Return (X, Y) of the center of cell containing provided text 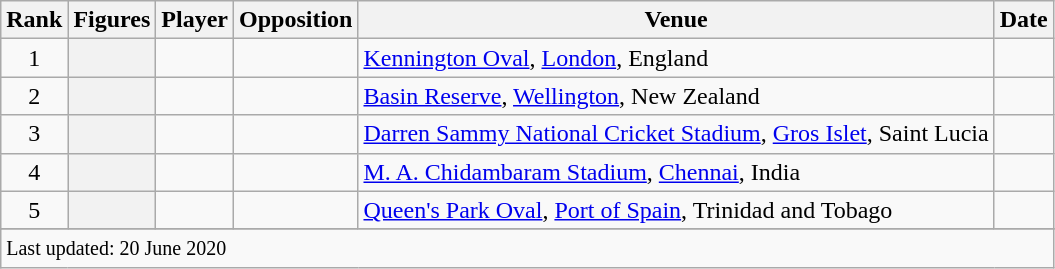
3 (34, 134)
Last updated: 20 June 2020 (528, 248)
4 (34, 172)
5 (34, 210)
Kennington Oval, London, England (676, 58)
Opposition (296, 20)
Date (1024, 20)
Darren Sammy National Cricket Stadium, Gros Islet, Saint Lucia (676, 134)
Rank (34, 20)
Queen's Park Oval, Port of Spain, Trinidad and Tobago (676, 210)
1 (34, 58)
Figures (112, 20)
Basin Reserve, Wellington, New Zealand (676, 96)
2 (34, 96)
M. A. Chidambaram Stadium, Chennai, India (676, 172)
Venue (676, 20)
Player (195, 20)
